Extract the [X, Y] coordinate from the center of the cell holding the provided text.  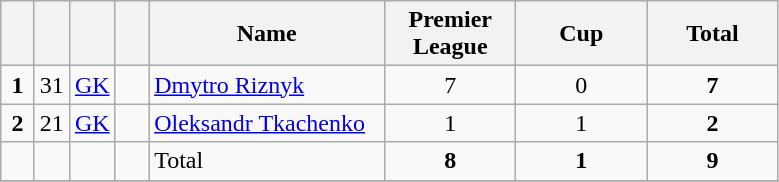
0 [582, 85]
Dmytro Riznyk [267, 85]
9 [712, 161]
Cup [582, 34]
Name [267, 34]
21 [52, 123]
Oleksandr Tkachenko [267, 123]
Premier League [450, 34]
8 [450, 161]
31 [52, 85]
